Output the (x, y) coordinate of the center of the cell containing the given text.  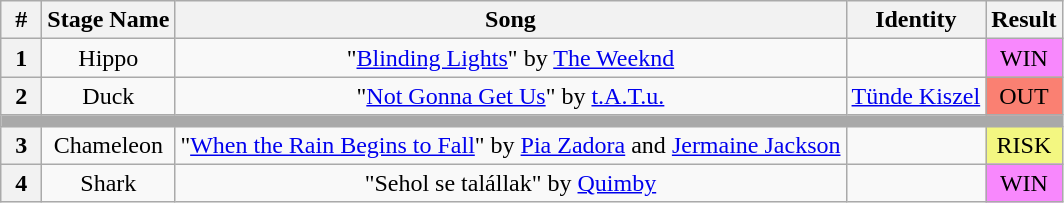
1 (22, 58)
Chameleon (108, 145)
3 (22, 145)
Identity (916, 20)
2 (22, 96)
Tünde Kiszel (916, 96)
4 (22, 183)
OUT (1024, 96)
# (22, 20)
"Blinding Lights" by The Weeknd (510, 58)
"Not Gonna Get Us" by t.A.T.u. (510, 96)
Result (1024, 20)
Duck (108, 96)
"When the Rain Begins to Fall" by Pia Zadora and Jermaine Jackson (510, 145)
"Sehol se talállak" by Quimby (510, 183)
Stage Name (108, 20)
Hippo (108, 58)
Song (510, 20)
Shark (108, 183)
RISK (1024, 145)
